Pinpoint the cell where the given text exists, returning its [X, Y] midpoint coordinate. 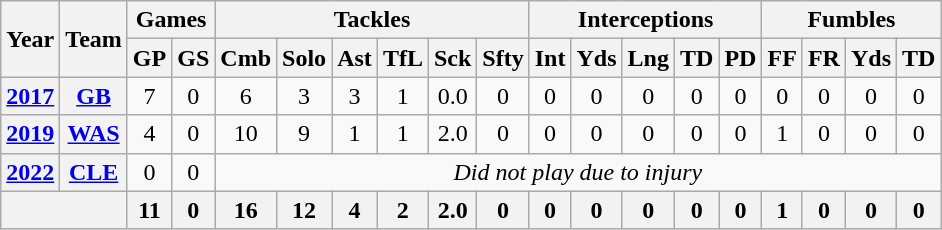
16 [246, 210]
10 [246, 134]
GS [194, 58]
GP [149, 58]
2022 [30, 172]
FF [782, 58]
FR [824, 58]
0.0 [452, 96]
Tackles [372, 20]
Interceptions [646, 20]
GB [94, 96]
Sfty [503, 58]
11 [149, 210]
Int [550, 58]
Cmb [246, 58]
Lng [648, 58]
CLE [94, 172]
6 [246, 96]
7 [149, 96]
12 [304, 210]
2017 [30, 96]
Team [94, 39]
Games [170, 20]
9 [304, 134]
Sck [452, 58]
Fumbles [852, 20]
WAS [94, 134]
Solo [304, 58]
Year [30, 39]
Ast [355, 58]
Did not play due to injury [578, 172]
2 [402, 210]
2019 [30, 134]
TfL [402, 58]
PD [740, 58]
